Capture the cell that displays the provided text and extract its (x, y) central coordinate. 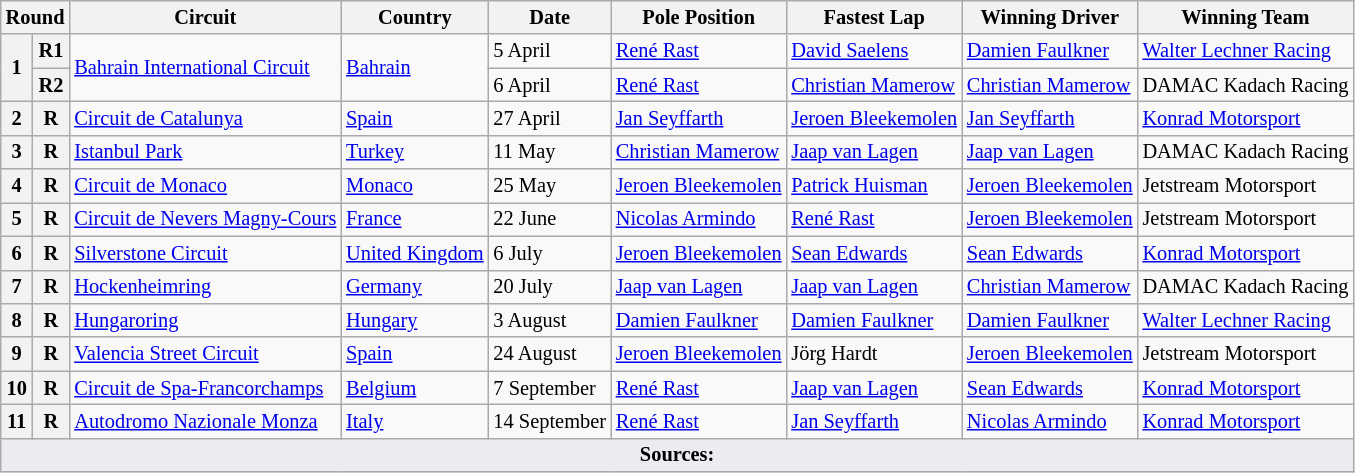
Silverstone Circuit (205, 253)
R2 (52, 85)
11 May (550, 152)
Hockenheimring (205, 287)
1 (17, 68)
27 April (550, 118)
Autodromo Nazionale Monza (205, 421)
United Kingdom (414, 253)
11 (17, 421)
Turkey (414, 152)
22 June (550, 219)
3 August (550, 320)
24 August (550, 354)
Fastest Lap (874, 17)
Winning Driver (1050, 17)
5 (17, 219)
Circuit de Catalunya (205, 118)
Bahrain (414, 68)
Circuit de Spa-Francorchamps (205, 388)
Patrick Huisman (874, 186)
Date (550, 17)
6 April (550, 85)
Valencia Street Circuit (205, 354)
Circuit de Nevers Magny-Cours (205, 219)
7 September (550, 388)
Monaco (414, 186)
25 May (550, 186)
Hungary (414, 320)
Bahrain International Circuit (205, 68)
Circuit (205, 17)
14 September (550, 421)
20 July (550, 287)
4 (17, 186)
France (414, 219)
Circuit de Monaco (205, 186)
7 (17, 287)
10 (17, 388)
3 (17, 152)
Round (36, 17)
Germany (414, 287)
Jörg Hardt (874, 354)
2 (17, 118)
Istanbul Park (205, 152)
5 April (550, 51)
R1 (52, 51)
Italy (414, 421)
David Saelens (874, 51)
6 July (550, 253)
6 (17, 253)
Country (414, 17)
8 (17, 320)
Hungaroring (205, 320)
9 (17, 354)
Winning Team (1246, 17)
Pole Position (699, 17)
Belgium (414, 388)
Sources: (678, 455)
